From the cell containing the given text, extract its center point as (x, y) coordinate. 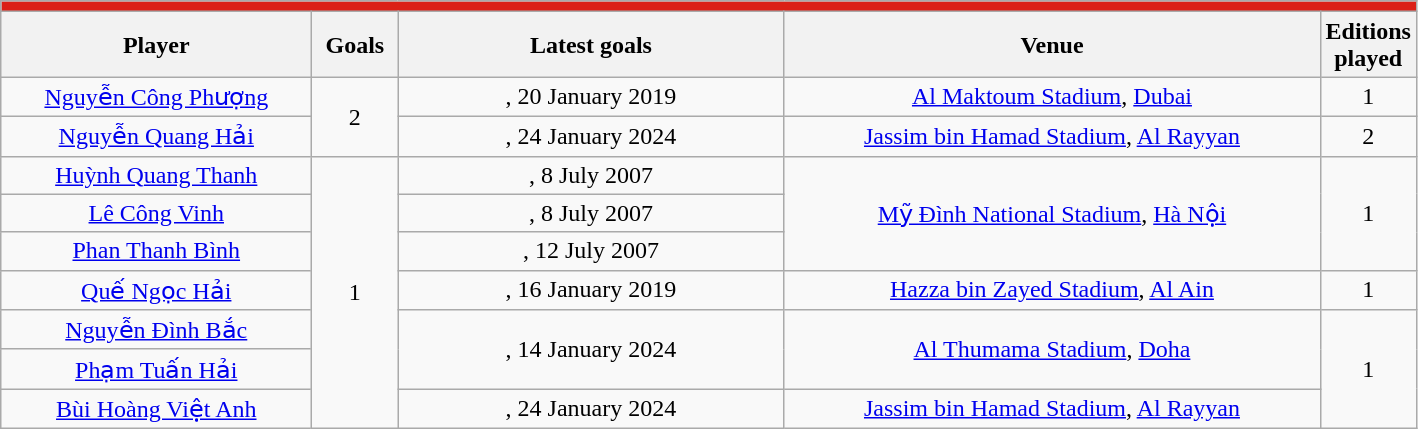
Nguyễn Công Phượng (156, 97)
Player (156, 44)
Al Thumama Stadium, Doha (1052, 350)
Phan Thanh Bình (156, 251)
Nguyễn Quang Hải (156, 136)
, 12 July 2007 (591, 251)
Phạm Tuấn Hải (156, 369)
Lê Công Vinh (156, 213)
Bùi Hoàng Việt Anh (156, 409)
Quế Ngọc Hải (156, 290)
Venue (1052, 44)
Mỹ Đình National Stadium, Hà Nội (1052, 213)
Goals (355, 44)
Editions played (1368, 44)
Nguyễn Đình Bắc (156, 330)
, 16 January 2019 (591, 290)
Hazza bin Zayed Stadium, Al Ain (1052, 290)
Latest goals (591, 44)
Al Maktoum Stadium, Dubai (1052, 97)
, 14 January 2024 (591, 350)
Huỳnh Quang Thanh (156, 175)
, 20 January 2019 (591, 97)
